Provide the [x, y] coordinate of the cell's center where the given text is located.  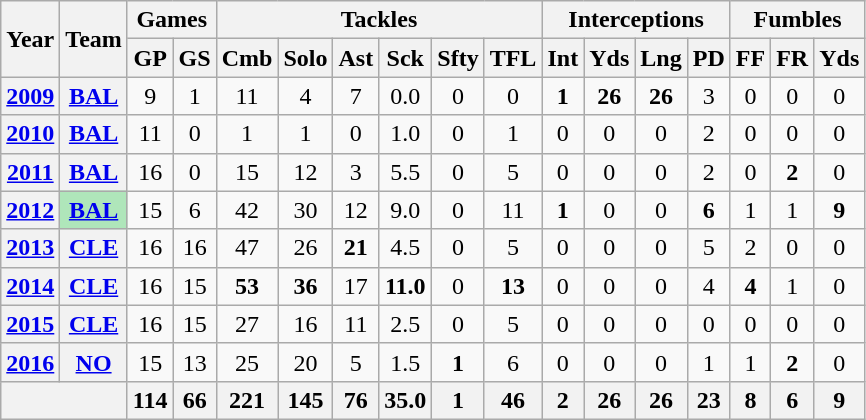
Games [172, 20]
Cmb [247, 58]
Int [563, 58]
2010 [30, 134]
42 [247, 210]
2011 [30, 172]
2009 [30, 96]
25 [247, 362]
20 [306, 362]
1.0 [406, 134]
2014 [30, 286]
Year [30, 39]
66 [194, 400]
NO [94, 362]
Team [94, 39]
GS [194, 58]
1.5 [406, 362]
53 [247, 286]
17 [356, 286]
FF [750, 58]
35.0 [406, 400]
Lng [661, 58]
Sfty [458, 58]
7 [356, 96]
Interceptions [636, 20]
27 [247, 324]
FR [792, 58]
9.0 [406, 210]
TFL [513, 58]
2012 [30, 210]
5.5 [406, 172]
145 [306, 400]
0.0 [406, 96]
11.0 [406, 286]
2.5 [406, 324]
2013 [30, 248]
2015 [30, 324]
PD [708, 58]
114 [150, 400]
Fumbles [798, 20]
30 [306, 210]
221 [247, 400]
47 [247, 248]
4.5 [406, 248]
21 [356, 248]
GP [150, 58]
Sck [406, 58]
36 [306, 286]
46 [513, 400]
23 [708, 400]
Tackles [379, 20]
Ast [356, 58]
8 [750, 400]
76 [356, 400]
2016 [30, 362]
Solo [306, 58]
